Locate the cell with the specified text and output its (X, Y) center coordinate. 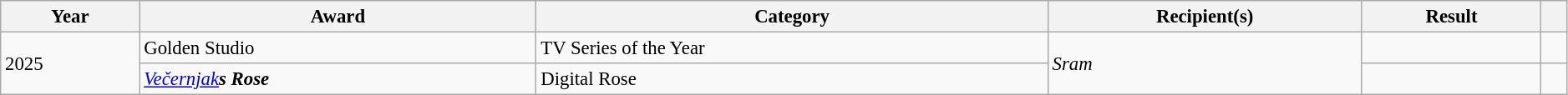
TV Series of the Year (792, 48)
Award (337, 17)
Večernjaks Rose (337, 79)
Result (1452, 17)
Golden Studio (337, 48)
2025 (70, 63)
Sram (1205, 63)
Recipient(s) (1205, 17)
Category (792, 17)
Year (70, 17)
Digital Rose (792, 79)
